Identify which cell holds the provided text, then report its (X, Y) central coordinate. 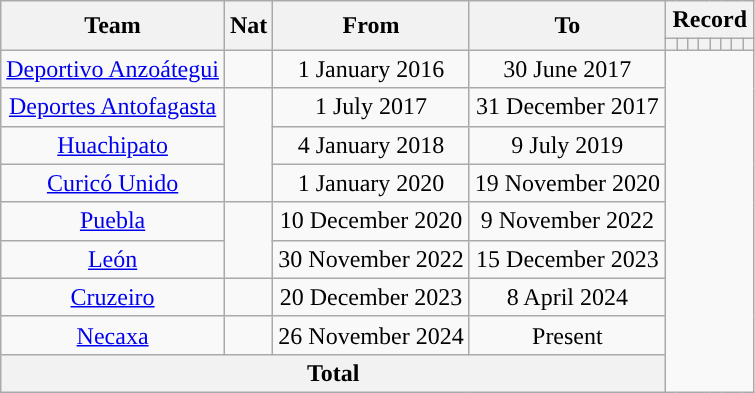
31 December 2017 (567, 107)
Present (567, 335)
From (371, 26)
Deportivo Anzoátegui (113, 69)
26 November 2024 (371, 335)
9 November 2022 (567, 221)
1 July 2017 (371, 107)
15 December 2023 (567, 259)
8 April 2024 (567, 297)
Record (710, 20)
1 January 2020 (371, 183)
1 January 2016 (371, 69)
To (567, 26)
Total (334, 373)
30 November 2022 (371, 259)
4 January 2018 (371, 145)
10 December 2020 (371, 221)
Huachipato (113, 145)
León (113, 259)
20 December 2023 (371, 297)
30 June 2017 (567, 69)
9 July 2019 (567, 145)
Puebla (113, 221)
Team (113, 26)
Deportes Antofagasta (113, 107)
19 November 2020 (567, 183)
Necaxa (113, 335)
Nat (248, 26)
Cruzeiro (113, 297)
Curicó Unido (113, 183)
